Identify which cell holds the provided text, then report its [X, Y] central coordinate. 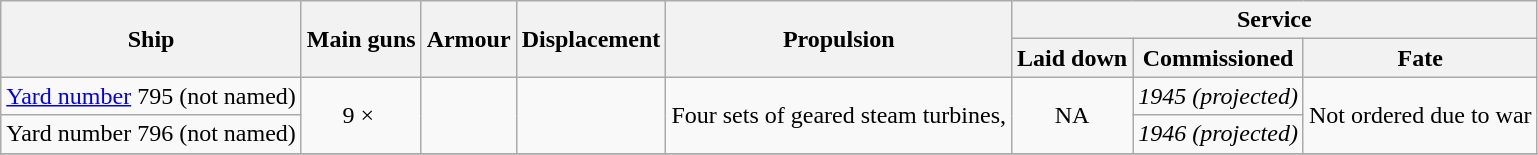
Laid down [1072, 58]
Service [1275, 20]
Main guns [361, 39]
1945 (projected) [1218, 96]
Yard number 795 (not named) [152, 96]
Fate [1420, 58]
NA [1072, 115]
1946 (projected) [1218, 134]
9 × [361, 115]
Not ordered due to war [1420, 115]
Commissioned [1218, 58]
Ship [152, 39]
Propulsion [839, 39]
Armour [468, 39]
Yard number 796 (not named) [152, 134]
Four sets of geared steam turbines, [839, 115]
Displacement [591, 39]
